From the cell containing the given text, extract its center point as (x, y) coordinate. 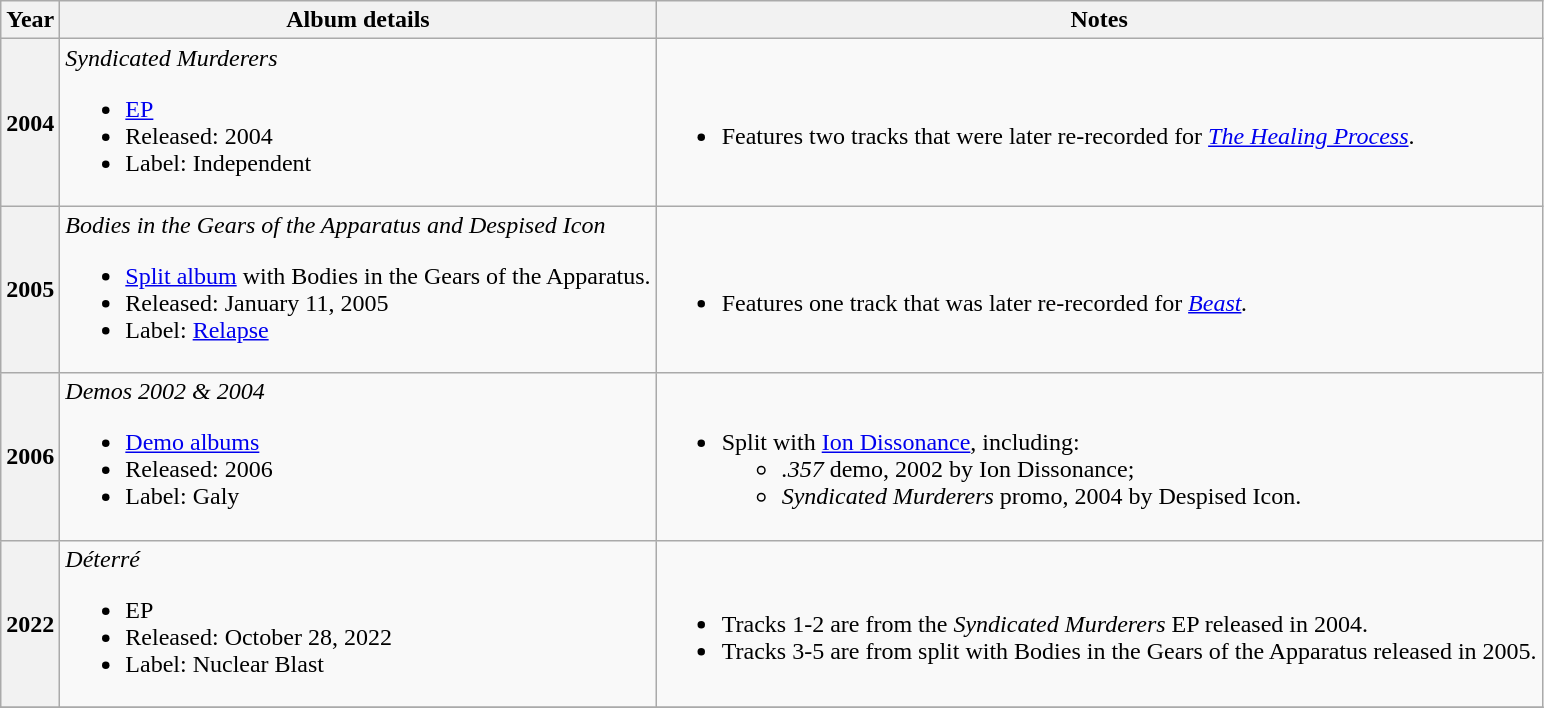
Notes (1099, 20)
Features one track that was later re-recorded for Beast. (1099, 290)
Year (30, 20)
2006 (30, 456)
2022 (30, 624)
Demos 2002 & 2004Demo albumsReleased: 2006Label: Galy (358, 456)
2005 (30, 290)
Bodies in the Gears of the Apparatus and Despised IconSplit album with Bodies in the Gears of the Apparatus.Released: January 11, 2005Label: Relapse (358, 290)
Features two tracks that were later re-recorded for The Healing Process. (1099, 122)
Album details (358, 20)
Syndicated MurderersEPReleased: 2004Label: Independent (358, 122)
2004 (30, 122)
DéterréEPReleased: October 28, 2022Label: Nuclear Blast (358, 624)
Split with Ion Dissonance, including:.357 demo, 2002 by Ion Dissonance;Syndicated Murderers promo, 2004 by Despised Icon. (1099, 456)
